Detect which cell encompasses the target text, then output its [X, Y] center coordinate. 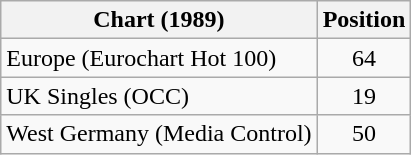
19 [364, 96]
50 [364, 134]
Position [364, 20]
Europe (Eurochart Hot 100) [159, 58]
64 [364, 58]
West Germany (Media Control) [159, 134]
UK Singles (OCC) [159, 96]
Chart (1989) [159, 20]
